Pinpoint the cell where the given text exists, returning its [X, Y] midpoint coordinate. 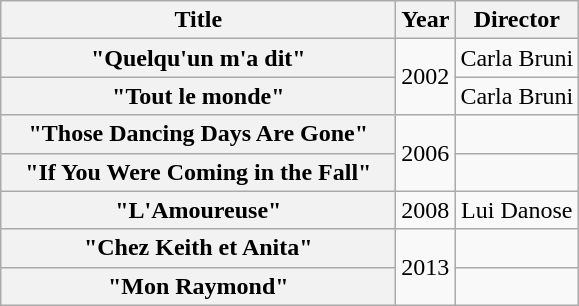
2013 [426, 267]
Lui Danose [517, 210]
"L'Amoureuse" [198, 210]
"Quelqu'un m'a dit" [198, 58]
"Tout le monde" [198, 96]
"Mon Raymond" [198, 286]
Director [517, 20]
Year [426, 20]
"If You Were Coming in the Fall" [198, 172]
2006 [426, 153]
"Chez Keith et Anita" [198, 248]
2002 [426, 77]
Title [198, 20]
2008 [426, 210]
"Those Dancing Days Are Gone" [198, 134]
